Search for the cell housing the specified text and yield its (X, Y) center coordinate. 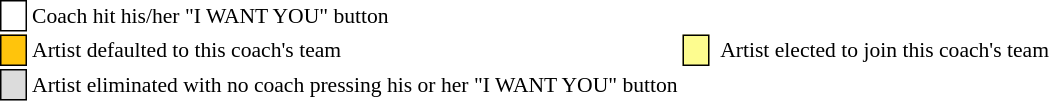
Coach hit his/her "I WANT YOU" button (356, 16)
Artist defaulted to this coach's team (356, 50)
Artist eliminated with no coach pressing his or her "I WANT YOU" button (356, 85)
